Return the [x, y] coordinate for the center point of the cell that contains the specified text.  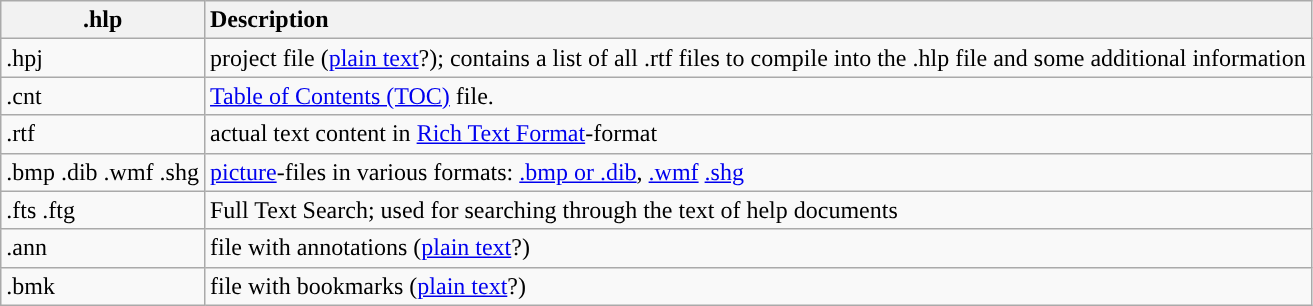
.fts .ftg [103, 210]
.cnt [103, 96]
actual text content in Rich Text Format-format [758, 134]
.bmk [103, 286]
file with bookmarks (plain text?) [758, 286]
.hpj [103, 58]
picture-files in various formats: .bmp or .dib, .wmf .shg [758, 172]
Full Text Search; used for searching through the text of help documents [758, 210]
.bmp .dib .wmf .shg [103, 172]
project file (plain text?); contains a list of all .rtf files to compile into the .hlp file and some additional information [758, 58]
.ann [103, 248]
Table of Contents (TOC) file. [758, 96]
file with annotations (plain text?) [758, 248]
Description [758, 20]
.rtf [103, 134]
.hlp [103, 20]
